Provide the (x, y) coordinate of the cell's center where the given text is located.  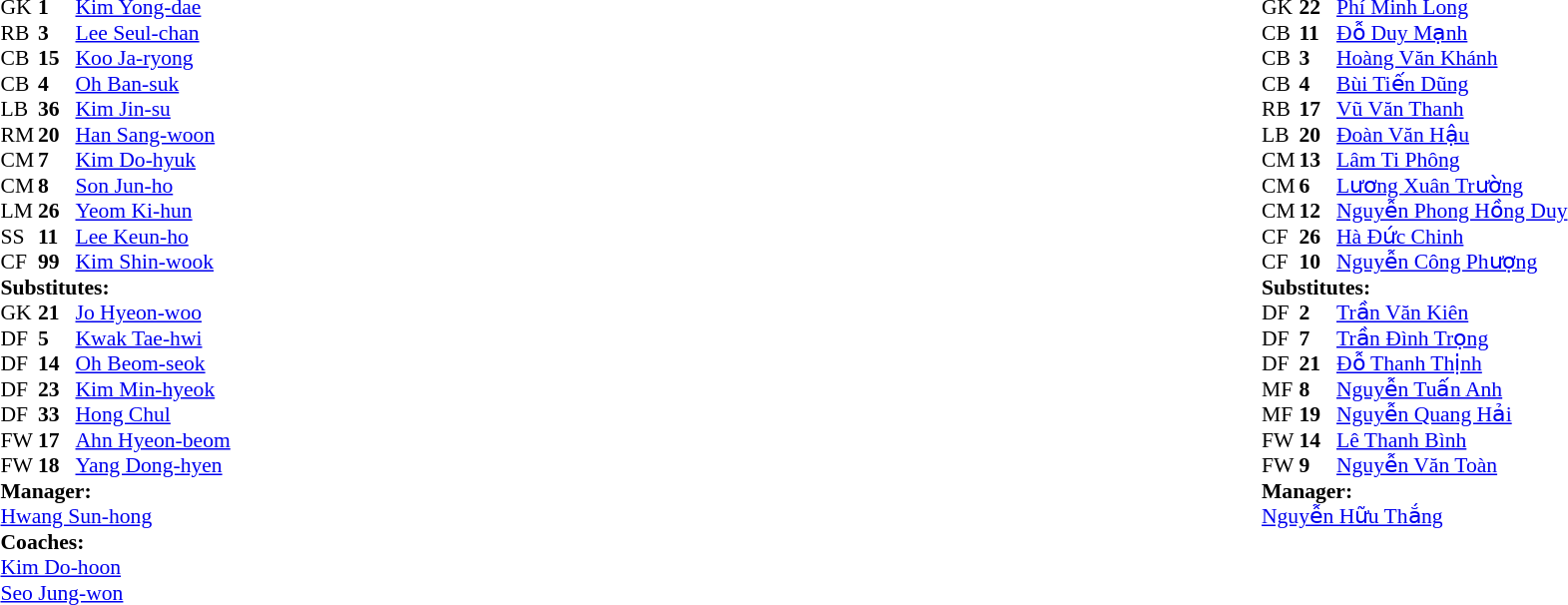
Trần Văn Kiên (1451, 312)
RM (19, 135)
Nguyễn Tuấn Anh (1451, 389)
Koo Ja-ryong (154, 59)
Lâm Ti Phông (1451, 161)
Nguyễn Công Phượng (1451, 263)
Lee Seul-chan (154, 33)
SS (19, 237)
Nguyễn Văn Toàn (1451, 466)
Han Sang-woon (154, 135)
Oh Ban-suk (154, 84)
Kwak Tae-hwi (154, 338)
Jo Hyeon-woo (154, 312)
Kim Do-hoon (115, 568)
GK (19, 312)
Yeom Ki-hun (154, 211)
18 (57, 466)
9 (1317, 466)
Hwang Sun-hong (115, 516)
Đỗ Thanh Thịnh (1451, 364)
Ahn Hyeon-beom (154, 440)
Nguyễn Phong Hồng Duy (1451, 211)
Nguyễn Hữu Thắng (1414, 516)
99 (57, 263)
Hà Đức Chinh (1451, 237)
Oh Beom-seok (154, 364)
36 (57, 109)
Son Jun-ho (154, 186)
12 (1317, 211)
Lương Xuân Trường (1451, 186)
10 (1317, 263)
19 (1317, 414)
33 (57, 414)
Yang Dong-hyen (154, 466)
Bùi Tiến Dũng (1451, 84)
Vũ Văn Thanh (1451, 109)
13 (1317, 161)
Kim Shin-wook (154, 263)
Coaches: (115, 542)
Lee Keun-ho (154, 237)
Hong Chul (154, 414)
Trần Đình Trọng (1451, 338)
Lê Thanh Bình (1451, 440)
15 (57, 59)
Đoàn Văn Hậu (1451, 135)
Kim Jin-su (154, 109)
6 (1317, 186)
2 (1317, 312)
LM (19, 211)
Hoàng Văn Khánh (1451, 59)
5 (57, 338)
Kim Do-hyuk (154, 161)
Kim Min-hyeok (154, 389)
Nguyễn Quang Hải (1451, 414)
Đỗ Duy Mạnh (1451, 33)
23 (57, 389)
